Identify which cell holds the provided text, then report its [X, Y] central coordinate. 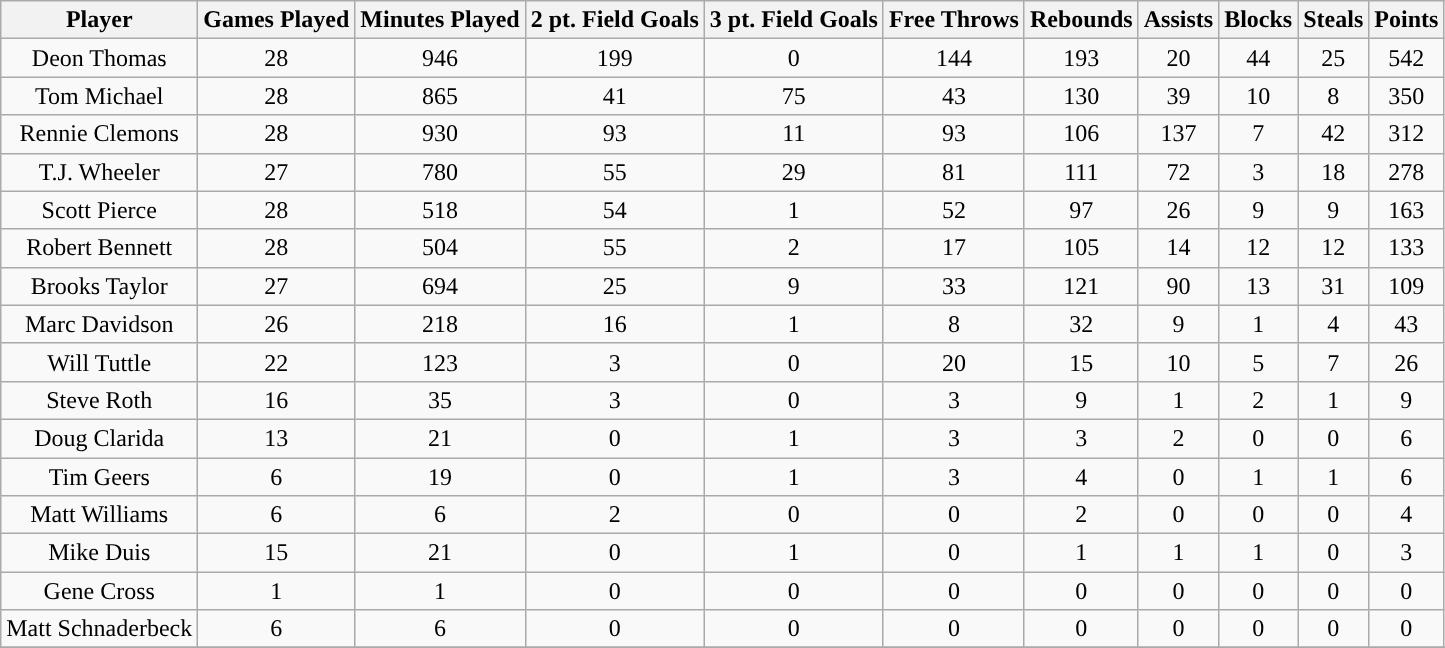
Robert Bennett [100, 248]
2 pt. Field Goals [614, 20]
Assists [1178, 20]
312 [1406, 134]
106 [1081, 134]
518 [440, 210]
Rennie Clemons [100, 134]
278 [1406, 172]
946 [440, 58]
Brooks Taylor [100, 286]
218 [440, 324]
133 [1406, 248]
18 [1334, 172]
193 [1081, 58]
75 [794, 96]
Matt Williams [100, 515]
Player [100, 20]
17 [954, 248]
930 [440, 134]
542 [1406, 58]
39 [1178, 96]
Tom Michael [100, 96]
Matt Schnaderbeck [100, 629]
350 [1406, 96]
22 [276, 362]
105 [1081, 248]
504 [440, 248]
Deon Thomas [100, 58]
5 [1258, 362]
42 [1334, 134]
97 [1081, 210]
Mike Duis [100, 553]
Steve Roth [100, 400]
19 [440, 477]
14 [1178, 248]
199 [614, 58]
Minutes Played [440, 20]
52 [954, 210]
35 [440, 400]
54 [614, 210]
Scott Pierce [100, 210]
780 [440, 172]
Doug Clarida [100, 438]
Blocks [1258, 20]
90 [1178, 286]
41 [614, 96]
Games Played [276, 20]
Rebounds [1081, 20]
Marc Davidson [100, 324]
121 [1081, 286]
31 [1334, 286]
11 [794, 134]
694 [440, 286]
109 [1406, 286]
Free Throws [954, 20]
Will Tuttle [100, 362]
137 [1178, 134]
3 pt. Field Goals [794, 20]
865 [440, 96]
163 [1406, 210]
72 [1178, 172]
32 [1081, 324]
Gene Cross [100, 591]
Tim Geers [100, 477]
T.J. Wheeler [100, 172]
Points [1406, 20]
44 [1258, 58]
33 [954, 286]
144 [954, 58]
Steals [1334, 20]
123 [440, 362]
111 [1081, 172]
81 [954, 172]
130 [1081, 96]
29 [794, 172]
